Pinpoint the cell where the given text exists, returning its (X, Y) midpoint coordinate. 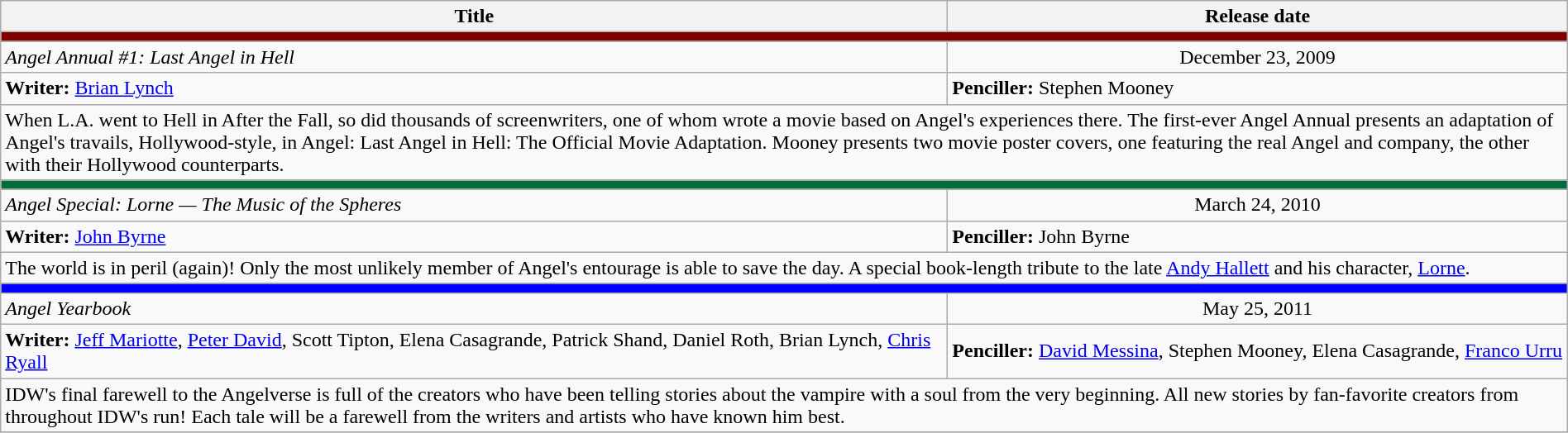
Penciller: John Byrne (1257, 236)
Writer: Jeff Mariotte, Peter David, Scott Tipton, Elena Casagrande, Patrick Shand, Daniel Roth, Brian Lynch, Chris Ryall (475, 350)
Angel Special: Lorne — The Music of the Spheres (475, 205)
December 23, 2009 (1257, 57)
Writer: John Byrne (475, 236)
Release date (1257, 17)
Penciller: Stephen Mooney (1257, 88)
Angel Yearbook (475, 308)
March 24, 2010 (1257, 205)
May 25, 2011 (1257, 308)
Title (475, 17)
Writer: Brian Lynch (475, 88)
Penciller: David Messina, Stephen Mooney, Elena Casagrande, Franco Urru (1257, 350)
Angel Annual #1: Last Angel in Hell (475, 57)
